From the cell containing the given text, extract its center point as [X, Y] coordinate. 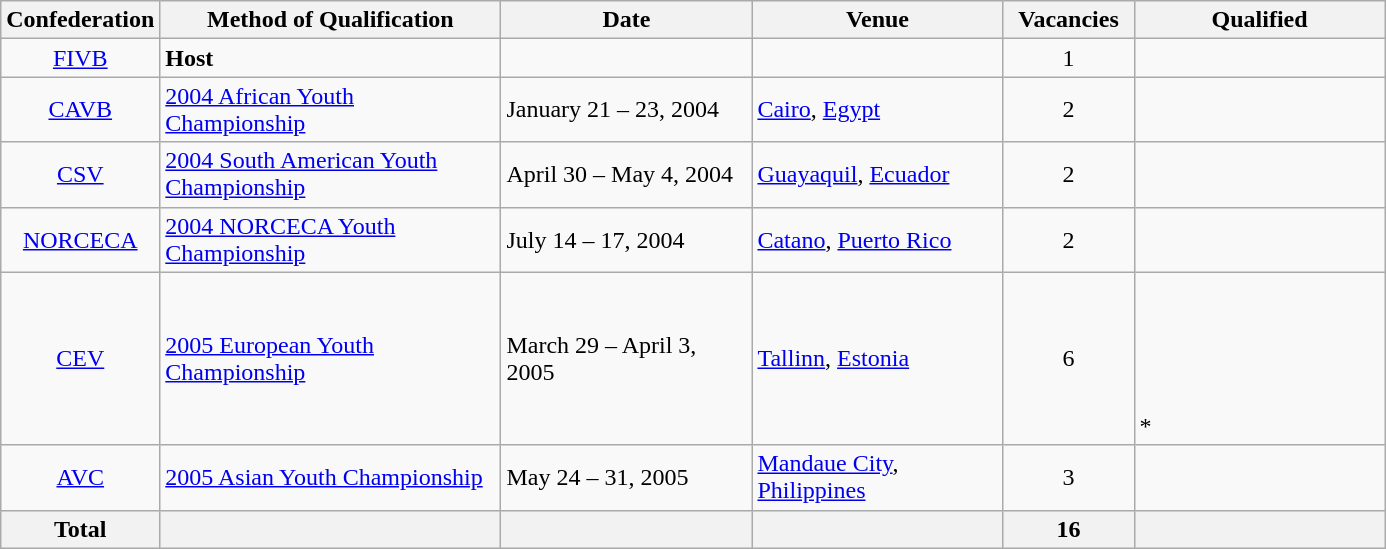
CSV [80, 174]
Host [330, 58]
2004 NORCECA Youth Championship [330, 240]
2004 South American Youth Championship [330, 174]
Qualified [1260, 20]
April 30 – May 4, 2004 [626, 174]
Venue [878, 20]
Tallinn, Estonia [878, 358]
16 [1068, 529]
CAVB [80, 110]
Cairo, Egypt [878, 110]
NORCECA [80, 240]
Guayaquil, Ecuador [878, 174]
FIVB [80, 58]
July 14 – 17, 2004 [626, 240]
3 [1068, 478]
March 29 – April 3, 2005 [626, 358]
6 [1068, 358]
1 [1068, 58]
AVC [80, 478]
2005 European Youth Championship [330, 358]
Mandaue City, Philippines [878, 478]
Vacancies [1068, 20]
CEV [80, 358]
* [1260, 358]
Confederation [80, 20]
2005 Asian Youth Championship [330, 478]
Method of Qualification [330, 20]
January 21 – 23, 2004 [626, 110]
May 24 – 31, 2005 [626, 478]
Catano, Puerto Rico [878, 240]
Total [80, 529]
Date [626, 20]
2004 African Youth Championship [330, 110]
